Output the (x, y) coordinate of the center of the cell containing the given text.  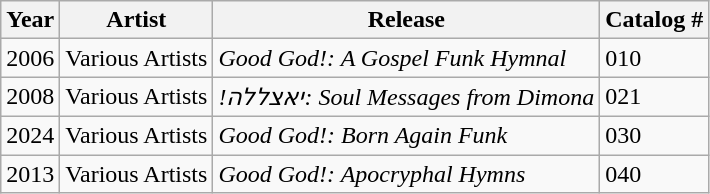
021 (654, 97)
Catalog # (654, 20)
!יאצללה: Soul Messages from Dimona (406, 97)
2006 (30, 58)
2013 (30, 173)
Good God!: A Gospel Funk Hymnal (406, 58)
Good God!: Apocryphal Hymns (406, 173)
2008 (30, 97)
Release (406, 20)
Good God!: Born Again Funk (406, 135)
2024 (30, 135)
Artist (136, 20)
040 (654, 173)
Year (30, 20)
010 (654, 58)
030 (654, 135)
